Scan for the cell matching the given text and deliver its (X, Y) coordinate at center. 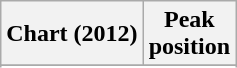
Peakposition (189, 34)
Chart (2012) (72, 34)
